From the cell containing the given text, extract its center point as [X, Y] coordinate. 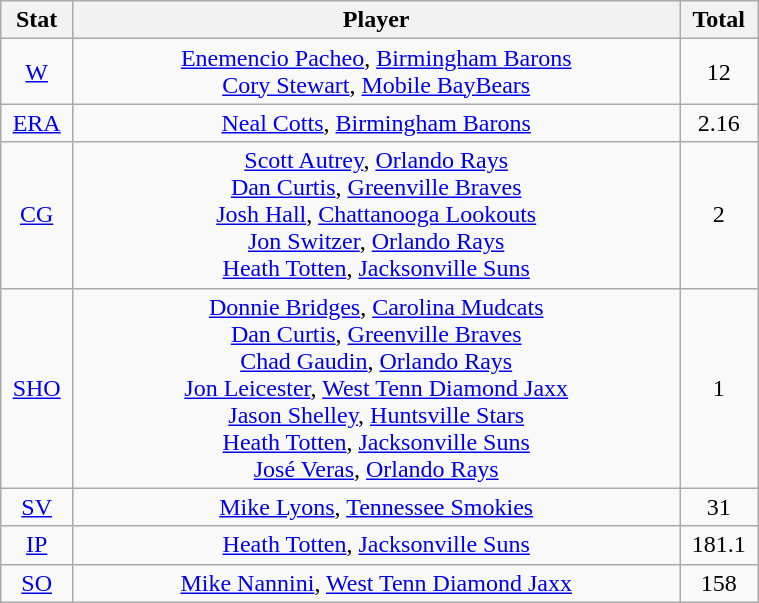
Scott Autrey, Orlando Rays Dan Curtis, Greenville Braves Josh Hall, Chattanooga Lookouts Jon Switzer, Orlando Rays Heath Totten, Jacksonville Suns [376, 215]
Mike Lyons, Tennessee Smokies [376, 507]
ERA [37, 123]
SHO [37, 388]
Stat [37, 20]
IP [37, 545]
1 [719, 388]
2.16 [719, 123]
Enemencio Pacheo, Birmingham Barons Cory Stewart, Mobile BayBears [376, 72]
Mike Nannini, West Tenn Diamond Jaxx [376, 583]
CG [37, 215]
W [37, 72]
31 [719, 507]
181.1 [719, 545]
158 [719, 583]
SO [37, 583]
12 [719, 72]
2 [719, 215]
Neal Cotts, Birmingham Barons [376, 123]
Total [719, 20]
Player [376, 20]
SV [37, 507]
Heath Totten, Jacksonville Suns [376, 545]
